Capture the cell that displays the provided text and extract its (X, Y) central coordinate. 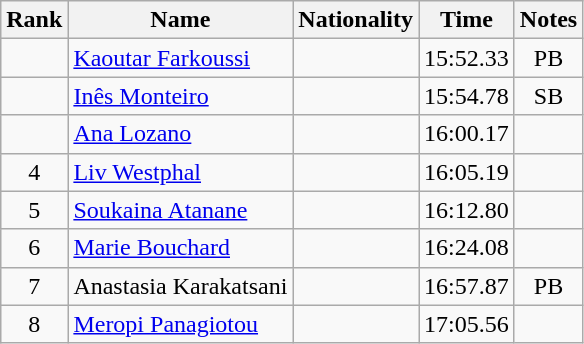
Inês Monteiro (180, 96)
15:54.78 (467, 96)
16:24.08 (467, 248)
Kaoutar Farkoussi (180, 58)
Anastasia Karakatsani (180, 286)
Name (180, 20)
16:12.80 (467, 210)
Soukaina Atanane (180, 210)
6 (34, 248)
8 (34, 324)
Nationality (356, 20)
Liv Westphal (180, 172)
4 (34, 172)
15:52.33 (467, 58)
SB (548, 96)
Marie Bouchard (180, 248)
Time (467, 20)
Notes (548, 20)
16:57.87 (467, 286)
Meropi Panagiotou (180, 324)
Rank (34, 20)
7 (34, 286)
16:00.17 (467, 134)
Ana Lozano (180, 134)
16:05.19 (467, 172)
17:05.56 (467, 324)
5 (34, 210)
